From the cell containing the given text, extract its center point as (x, y) coordinate. 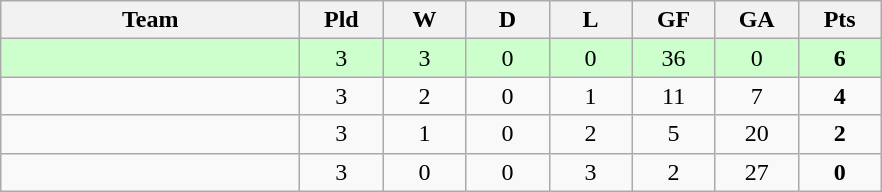
36 (674, 58)
7 (756, 96)
W (424, 20)
L (590, 20)
4 (840, 96)
5 (674, 134)
11 (674, 96)
6 (840, 58)
20 (756, 134)
D (508, 20)
Team (150, 20)
Pld (342, 20)
Pts (840, 20)
GF (674, 20)
GA (756, 20)
27 (756, 172)
